Return the (x, y) coordinate for the center point of the cell that contains the specified text.  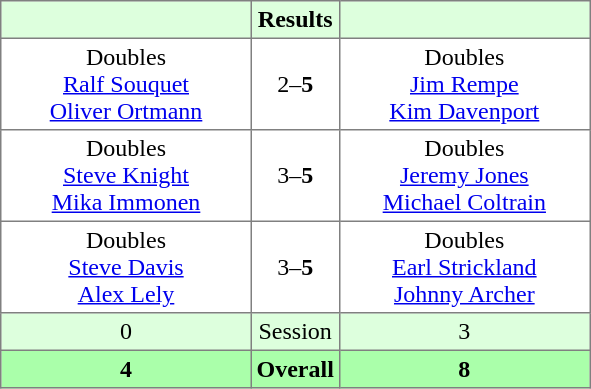
4 (126, 369)
2–5 (295, 84)
3 (464, 332)
DoublesEarl StricklandJohnny Archer (464, 267)
Overall (295, 369)
Session (295, 332)
0 (126, 332)
8 (464, 369)
DoublesRalf SouquetOliver Ortmann (126, 84)
DoublesJim RempeKim Davenport (464, 84)
Results (295, 20)
DoublesSteve KnightMika Immonen (126, 176)
DoublesSteve DavisAlex Lely (126, 267)
DoublesJeremy JonesMichael Coltrain (464, 176)
